Search for the cell housing the specified text and yield its (x, y) center coordinate. 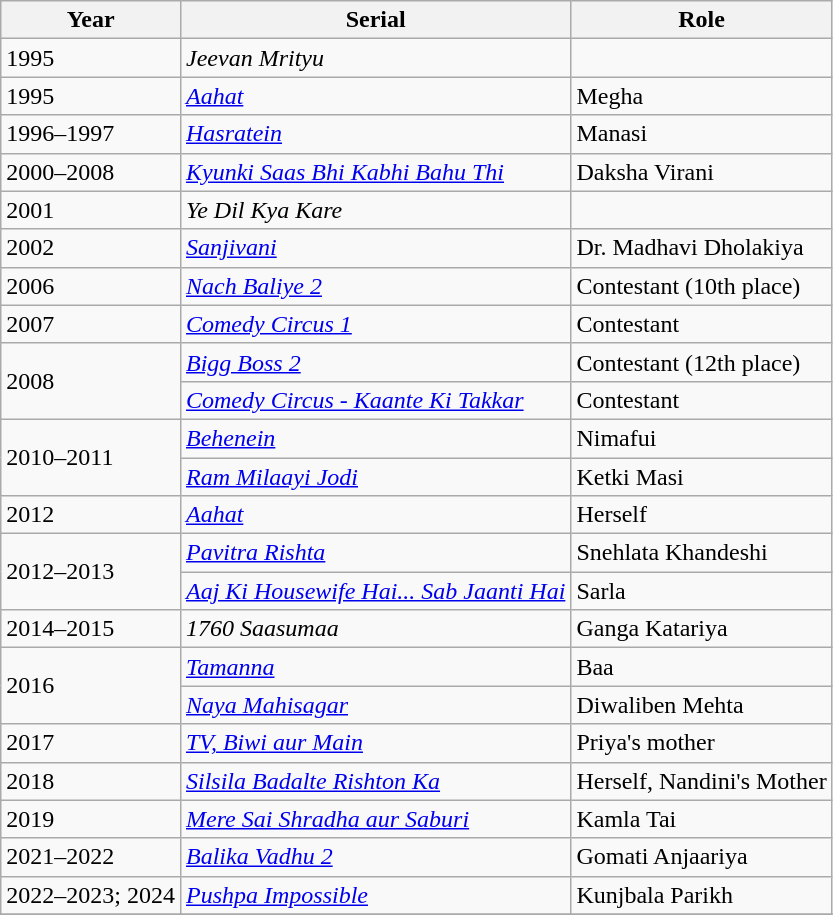
Gomati Anjaariya (702, 857)
Kyunki Saas Bhi Kabhi Bahu Thi (375, 172)
2002 (91, 248)
Aaj Ki Housewife Hai... Sab Jaanti Hai (375, 591)
Nimafui (702, 438)
2016 (91, 686)
Sarla (702, 591)
2000–2008 (91, 172)
Nach Baliye 2 (375, 286)
Herself, Nandini's Mother (702, 781)
Serial (375, 20)
Comedy Circus 1 (375, 324)
2012 (91, 515)
Ketki Masi (702, 477)
2017 (91, 743)
Contestant (10th place) (702, 286)
Baa (702, 667)
TV, Biwi aur Main (375, 743)
2012–2013 (91, 572)
Kunjbala Parikh (702, 895)
Bigg Boss 2 (375, 362)
Ram Milaayi Jodi (375, 477)
Daksha Virani (702, 172)
Year (91, 20)
2008 (91, 381)
2018 (91, 781)
Tamanna (375, 667)
Naya Mahisagar (375, 705)
Dr. Madhavi Dholakiya (702, 248)
Ganga Katariya (702, 629)
2021–2022 (91, 857)
Pavitra Rishta (375, 553)
Silsila Badalte Rishton Ka (375, 781)
Mere Sai Shradha aur Saburi (375, 819)
Priya's mother (702, 743)
Pushpa Impossible (375, 895)
Snehlata Khandeshi (702, 553)
Megha (702, 96)
Manasi (702, 134)
1996–1997 (91, 134)
1760 Saasumaa (375, 629)
Diwaliben Mehta (702, 705)
2014–2015 (91, 629)
Balika Vadhu 2 (375, 857)
2022–2023; 2024 (91, 895)
2006 (91, 286)
Hasratein (375, 134)
Role (702, 20)
Herself (702, 515)
Sanjivani (375, 248)
2001 (91, 210)
2019 (91, 819)
Ye Dil Kya Kare (375, 210)
2007 (91, 324)
Comedy Circus - Kaante Ki Takkar (375, 400)
Behenein (375, 438)
Kamla Tai (702, 819)
Jeevan Mrityu (375, 58)
Contestant (12th place) (702, 362)
2010–2011 (91, 457)
